Search for the cell housing the specified text and yield its [x, y] center coordinate. 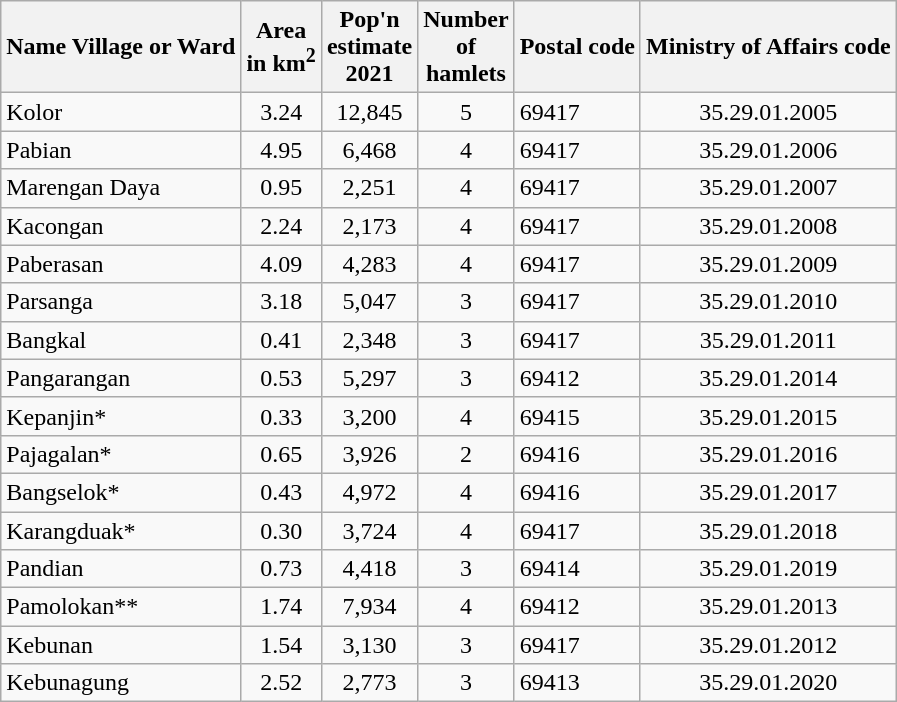
35.29.01.2019 [768, 569]
0.43 [281, 492]
Kacongan [121, 226]
35.29.01.2013 [768, 607]
Ministry of Affairs code [768, 47]
Name Village or Ward [121, 47]
69415 [577, 416]
Kolor [121, 112]
4.09 [281, 264]
3.18 [281, 302]
1.74 [281, 607]
Bangkal [121, 340]
69413 [577, 683]
4,283 [369, 264]
2,251 [369, 188]
35.29.01.2016 [768, 454]
3,926 [369, 454]
2.24 [281, 226]
35.29.01.2017 [768, 492]
35.29.01.2014 [768, 378]
0.73 [281, 569]
4,418 [369, 569]
3,130 [369, 645]
3.24 [281, 112]
2 [466, 454]
12,845 [369, 112]
0.41 [281, 340]
2,173 [369, 226]
Pangarangan [121, 378]
2,773 [369, 683]
Karangduak* [121, 531]
35.29.01.2008 [768, 226]
35.29.01.2018 [768, 531]
4,972 [369, 492]
Kepanjin* [121, 416]
35.29.01.2010 [768, 302]
35.29.01.2006 [768, 150]
0.30 [281, 531]
35.29.01.2005 [768, 112]
Postal code [577, 47]
35.29.01.2012 [768, 645]
2.52 [281, 683]
Pamolokan** [121, 607]
35.29.01.2011 [768, 340]
35.29.01.2009 [768, 264]
0.65 [281, 454]
4.95 [281, 150]
2,348 [369, 340]
Bangselok* [121, 492]
35.29.01.2015 [768, 416]
Pandian [121, 569]
0.53 [281, 378]
Area in km2 [281, 47]
35.29.01.2020 [768, 683]
35.29.01.2007 [768, 188]
5 [466, 112]
69414 [577, 569]
0.33 [281, 416]
Parsanga [121, 302]
5,297 [369, 378]
1.54 [281, 645]
5,047 [369, 302]
Pop'nestimate2021 [369, 47]
Kebunan [121, 645]
3,724 [369, 531]
Pabian [121, 150]
Pajagalan* [121, 454]
Marengan Daya [121, 188]
Number ofhamlets [466, 47]
Kebunagung [121, 683]
7,934 [369, 607]
0.95 [281, 188]
6,468 [369, 150]
3,200 [369, 416]
Paberasan [121, 264]
